Capture the cell that displays the provided text and extract its [x, y] central coordinate. 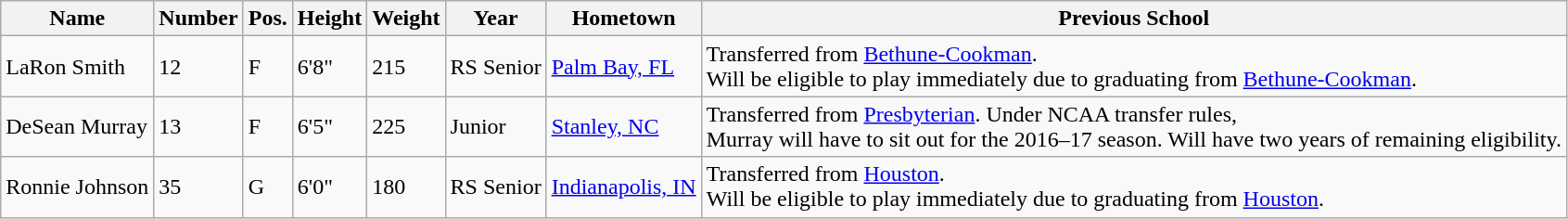
Year [495, 19]
6'8" [329, 67]
Hometown [623, 19]
Height [329, 19]
6'5" [329, 126]
Ronnie Johnson [78, 187]
13 [198, 126]
Pos. [267, 19]
6'0" [329, 187]
180 [406, 187]
Indianapolis, IN [623, 187]
DeSean Murray [78, 126]
Transferred from Bethune-Cookman.Will be eligible to play immediately due to graduating from Bethune-Cookman. [1133, 67]
225 [406, 126]
Previous School [1133, 19]
Name [78, 19]
12 [198, 67]
35 [198, 187]
G [267, 187]
Stanley, NC [623, 126]
215 [406, 67]
Transferred from Houston.Will be eligible to play immediately due to graduating from Houston. [1133, 187]
Number [198, 19]
Weight [406, 19]
Palm Bay, FL [623, 67]
Junior [495, 126]
LaRon Smith [78, 67]
